For the text-containing cell, return its midpoint in [X, Y] coordinate format. 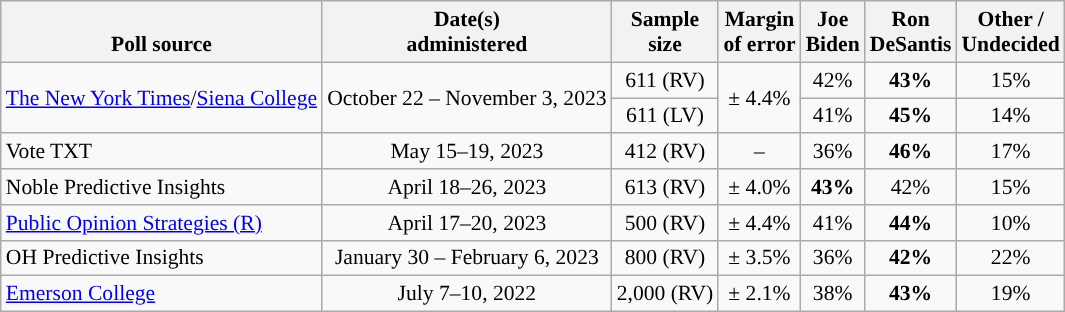
Public Opinion Strategies (R) [162, 223]
January 30 – February 6, 2023 [467, 258]
April 17–20, 2023 [467, 223]
500 (RV) [666, 223]
800 (RV) [666, 258]
Noble Predictive Insights [162, 187]
± 2.1% [759, 294]
Poll source [162, 32]
44% [911, 223]
The New York Times/Siena College [162, 98]
April 18–26, 2023 [467, 187]
OH Predictive Insights [162, 258]
Other /Undecided [1010, 32]
July 7–10, 2022 [467, 294]
611 (RV) [666, 80]
May 15–19, 2023 [467, 152]
46% [911, 152]
38% [833, 294]
45% [911, 116]
17% [1010, 152]
14% [1010, 116]
October 22 – November 3, 2023 [467, 98]
± 4.0% [759, 187]
– [759, 152]
611 (LV) [666, 116]
Marginof error [759, 32]
19% [1010, 294]
Samplesize [666, 32]
22% [1010, 258]
613 (RV) [666, 187]
Vote TXT [162, 152]
JoeBiden [833, 32]
2,000 (RV) [666, 294]
412 (RV) [666, 152]
Date(s)administered [467, 32]
± 3.5% [759, 258]
RonDeSantis [911, 32]
10% [1010, 223]
Emerson College [162, 294]
